Output the (x, y) coordinate of the center of the cell containing the given text.  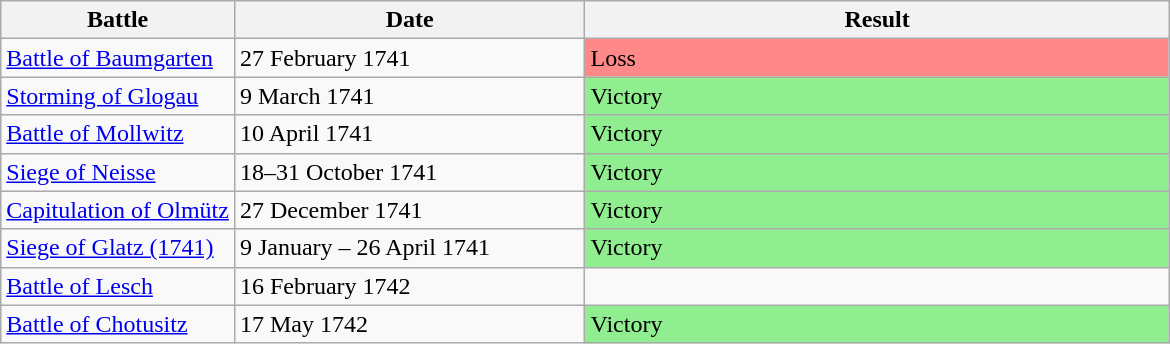
Capitulation of Olmütz (118, 210)
Battle (118, 20)
16 February 1742 (410, 286)
17 May 1742 (410, 324)
Date (410, 20)
Battle of Mollwitz (118, 134)
Battle of Baumgarten (118, 58)
18–31 October 1741 (410, 172)
9 March 1741 (410, 96)
Siege of Glatz (1741) (118, 248)
9 January – 26 April 1741 (410, 248)
10 April 1741 (410, 134)
Result (877, 20)
Loss (877, 58)
27 December 1741 (410, 210)
Battle of Lesch (118, 286)
Storming of Glogau (118, 96)
Siege of Neisse (118, 172)
Battle of Chotusitz (118, 324)
27 February 1741 (410, 58)
